Extract the [x, y] coordinate from the center of the cell holding the provided text.  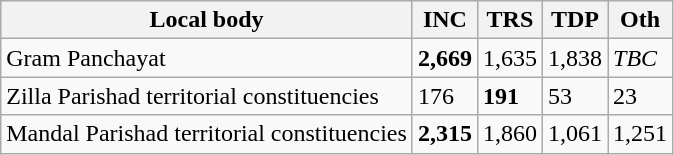
TDP [574, 20]
Zilla Parishad territorial constituencies [207, 96]
2,315 [444, 134]
191 [510, 96]
1,860 [510, 134]
Oth [640, 20]
TBC [640, 58]
TRS [510, 20]
1,635 [510, 58]
INC [444, 20]
23 [640, 96]
176 [444, 96]
Gram Panchayat [207, 58]
1,838 [574, 58]
2,669 [444, 58]
Local body [207, 20]
1,251 [640, 134]
53 [574, 96]
Mandal Parishad territorial constituencies [207, 134]
1,061 [574, 134]
